Locate the cell with the specified text and output its [x, y] center coordinate. 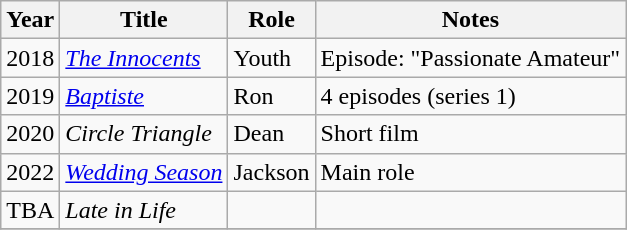
TBA [30, 210]
Baptiste [144, 96]
Wedding Season [144, 172]
Late in Life [144, 210]
Circle Triangle [144, 134]
Ron [272, 96]
2022 [30, 172]
2018 [30, 58]
The Innocents [144, 58]
Episode: "Passionate Amateur" [470, 58]
Role [272, 20]
Jackson [272, 172]
Short film [470, 134]
Title [144, 20]
2019 [30, 96]
4 episodes (series 1) [470, 96]
Dean [272, 134]
Notes [470, 20]
Year [30, 20]
Main role [470, 172]
2020 [30, 134]
Youth [272, 58]
